Provide the (x, y) coordinate of the cell's center where the given text is located.  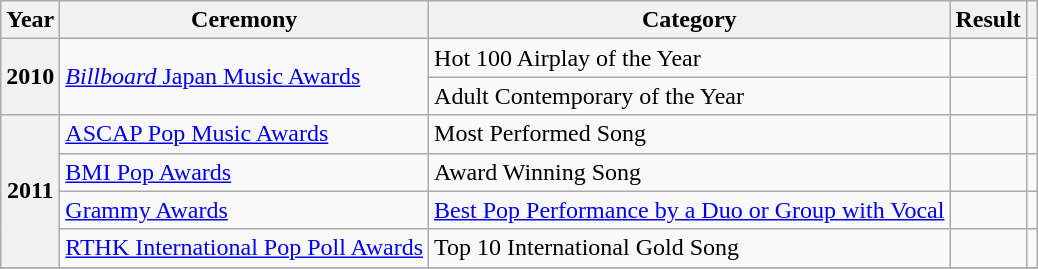
Category (690, 20)
2011 (30, 191)
Most Performed Song (690, 134)
Grammy Awards (244, 210)
2010 (30, 77)
BMI Pop Awards (244, 172)
Best Pop Performance by a Duo or Group with Vocal (690, 210)
Adult Contemporary of the Year (690, 96)
Ceremony (244, 20)
Top 10 International Gold Song (690, 248)
Hot 100 Airplay of the Year (690, 58)
Year (30, 20)
Award Winning Song (690, 172)
Result (988, 20)
ASCAP Pop Music Awards (244, 134)
Billboard Japan Music Awards (244, 77)
RTHK International Pop Poll Awards (244, 248)
